Scan for the cell matching the given text and deliver its [X, Y] coordinate at center. 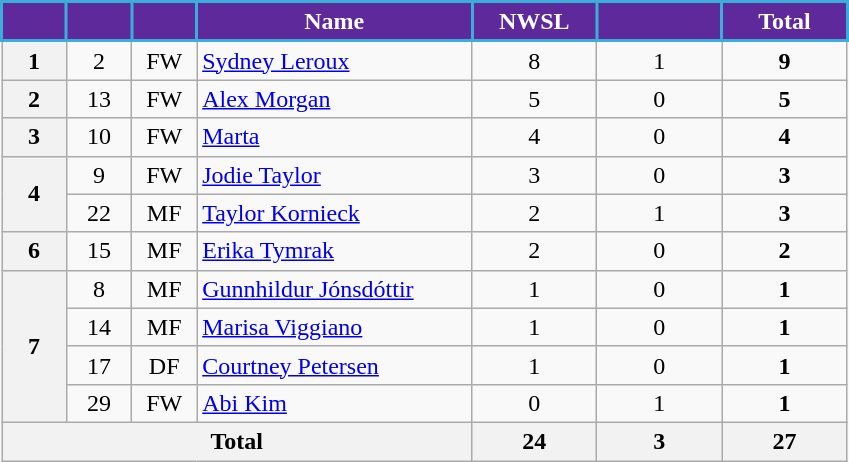
Abi Kim [334, 403]
Marisa Viggiano [334, 327]
Sydney Leroux [334, 60]
Marta [334, 137]
14 [100, 327]
Courtney Petersen [334, 365]
15 [100, 251]
Name [334, 22]
22 [100, 213]
Erika Tymrak [334, 251]
24 [534, 441]
NWSL [534, 22]
7 [34, 346]
Taylor Kornieck [334, 213]
29 [100, 403]
DF [164, 365]
6 [34, 251]
10 [100, 137]
13 [100, 99]
Alex Morgan [334, 99]
Gunnhildur Jónsdóttir [334, 289]
Jodie Taylor [334, 175]
27 [784, 441]
17 [100, 365]
